From the cell containing the given text, extract its center point as [x, y] coordinate. 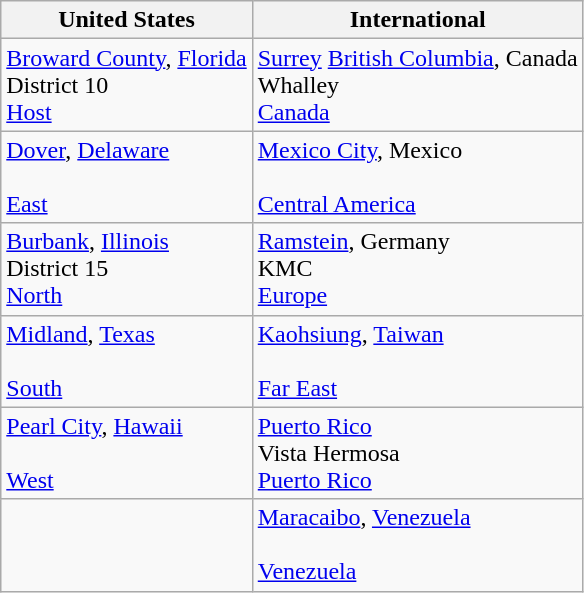
Dover, DelawareEast [126, 177]
Pearl City, HawaiiWest [126, 453]
United States [126, 20]
Burbank, IllinoisDistrict 15North [126, 269]
Kaohsiung, TaiwanFar East [418, 361]
International [418, 20]
Midland, TexasSouth [126, 361]
Broward County, FloridaDistrict 10Host [126, 85]
Maracaibo, Venezuela Venezuela [418, 545]
Surrey British Columbia, CanadaWhalleyCanada [418, 85]
Ramstein, GermanyKMCEurope [418, 269]
Puerto Rico Vista Hermosa Puerto Rico [418, 453]
Mexico City, Mexico Central America [418, 177]
